Find where the given text appears and provide that cell's center as (x, y) coordinate. 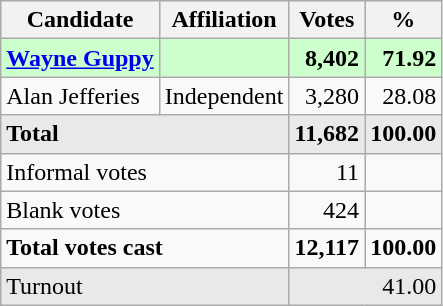
11 (327, 172)
Votes (327, 20)
Total votes cast (145, 248)
3,280 (327, 96)
41.00 (366, 286)
Candidate (80, 20)
Turnout (145, 286)
Blank votes (145, 210)
71.92 (404, 58)
28.08 (404, 96)
Wayne Guppy (80, 58)
Independent (224, 96)
424 (327, 210)
Total (145, 134)
% (404, 20)
Alan Jefferies (80, 96)
8,402 (327, 58)
12,117 (327, 248)
11,682 (327, 134)
Informal votes (145, 172)
Affiliation (224, 20)
